Scan for the cell matching the given text and deliver its (x, y) coordinate at center. 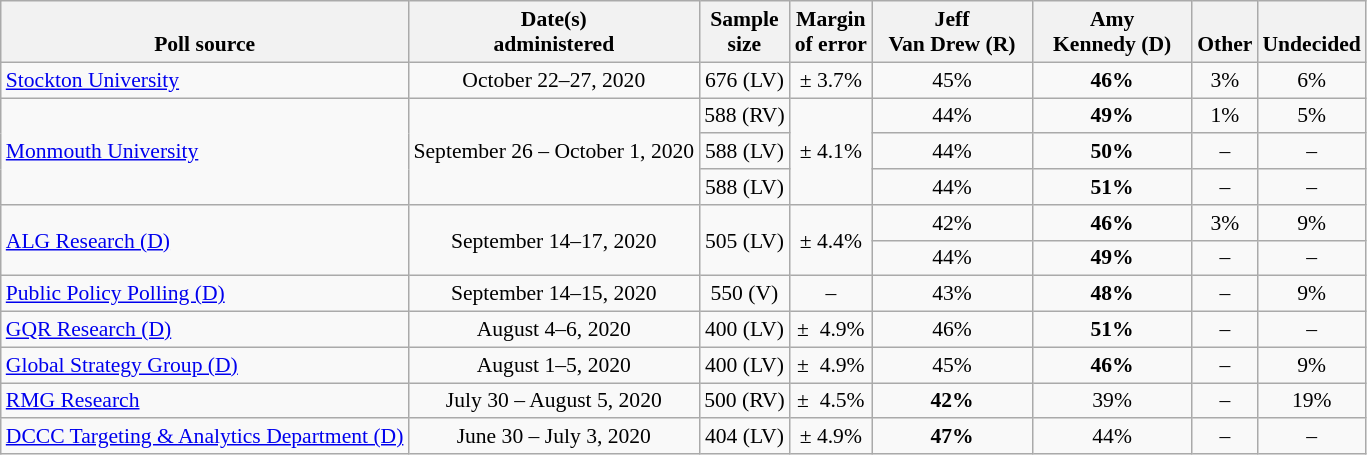
± 4.4% (831, 240)
September 26 – October 1, 2020 (554, 152)
48% (1112, 294)
588 (RV) (744, 116)
August 4–6, 2020 (554, 330)
676 (LV) (744, 80)
550 (V) (744, 294)
± 4.1% (831, 152)
500 (RV) (744, 401)
43% (952, 294)
19% (1311, 401)
Global Strategy Group (D) (205, 365)
Stockton University (205, 80)
DCCC Targeting & Analytics Department (D) (205, 437)
± 4.5% (831, 401)
October 22–27, 2020 (554, 80)
Other (1224, 32)
ALG Research (D) (205, 240)
Monmouth University (205, 152)
September 14–17, 2020 (554, 240)
Marginof error (831, 32)
AmyKennedy (D) (1112, 32)
47% (952, 437)
5% (1311, 116)
RMG Research (205, 401)
± 3.7% (831, 80)
JeffVan Drew (R) (952, 32)
404 (LV) (744, 437)
1% (1224, 116)
June 30 – July 3, 2020 (554, 437)
Public Policy Polling (D) (205, 294)
6% (1311, 80)
50% (1112, 152)
Samplesize (744, 32)
Date(s)administered (554, 32)
505 (LV) (744, 240)
July 30 – August 5, 2020 (554, 401)
Undecided (1311, 32)
39% (1112, 401)
August 1–5, 2020 (554, 365)
Poll source (205, 32)
GQR Research (D) (205, 330)
September 14–15, 2020 (554, 294)
